Locate the cell with the specified text and output its (X, Y) center coordinate. 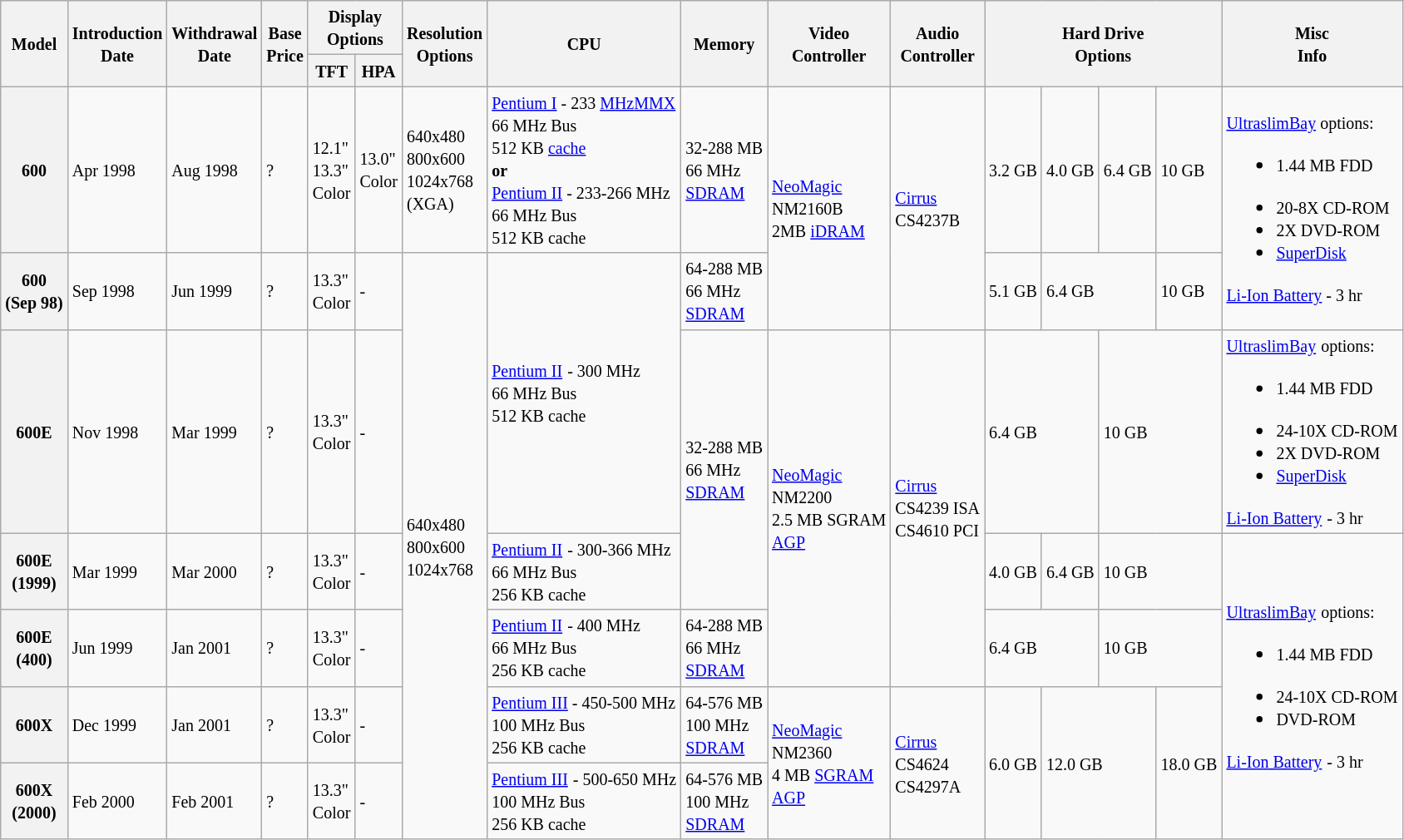
Pentium III - 450-500 MHz100 MHz Bus256 KB cache (584, 724)
UltraslimBay options:1.44 MB FDD24-10X CD-ROM2X DVD-ROMSuperDiskLi-Ion Battery - 3 hr (1313, 431)
NeoMagicNM2160B2MB iDRAM (829, 208)
640x480800x6001024x768 (444, 546)
DisplayOptions (354, 28)
12.0 GB (1099, 763)
6.0 GB (1013, 763)
600E (34, 431)
Feb 2001 (215, 801)
Model (34, 43)
BasePrice (284, 43)
Sep 1998 (117, 291)
Pentium I - 233 MHzMMX66 MHz Bus512 KB cacheorPentium II - 233-266 MHz66 MHz Bus512 KB cache (584, 170)
Pentium II - 400 MHz66 MHz Bus256 KB cache (584, 648)
IntroductionDate (117, 43)
Feb 2000 (117, 801)
CirrusCS4624CS4297A (938, 763)
Pentium II - 300 MHz66 MHz Bus512 KB cache (584, 393)
Nov 1998 (117, 431)
NeoMagicNM23604 MB SGRAMAGP (829, 763)
MiscInfo (1313, 43)
600X (34, 724)
18.0 GB (1189, 763)
AudioController (938, 43)
UltraslimBay options:1.44 MB FDD24-10X CD-ROMDVD-ROMLi-Ion Battery - 3 hr (1313, 686)
WithdrawalDate (215, 43)
CPU (584, 43)
12.1"13.3"Color (331, 170)
CirrusCS4239 ISACS4610 PCI (938, 507)
600(Sep 98) (34, 291)
UltraslimBay options:1.44 MB FDD20-8X CD-ROM2X DVD-ROMSuperDiskLi-Ion Battery - 3 hr (1313, 208)
Hard DriveOptions (1103, 43)
Pentium II - 300-366 MHz66 MHz Bus256 KB cache (584, 571)
Dec 1999 (117, 724)
CirrusCS4237B (938, 208)
ResolutionOptions (444, 43)
600E(1999) (34, 571)
HPA (379, 71)
NeoMagicNM22002.5 MB SGRAMAGP (829, 507)
640x480800x6001024x768(XGA) (444, 170)
600X(2000) (34, 801)
Aug 1998 (215, 170)
13.0"Color (379, 170)
600E(400) (34, 648)
Mar 2000 (215, 571)
VideoController (829, 43)
Apr 1998 (117, 170)
TFT (331, 71)
600 (34, 170)
5.1 GB (1013, 291)
Pentium III - 500-650 MHz100 MHz Bus256 KB cache (584, 801)
Memory (724, 43)
3.2 GB (1013, 170)
